Capture the cell that displays the provided text and extract its (x, y) central coordinate. 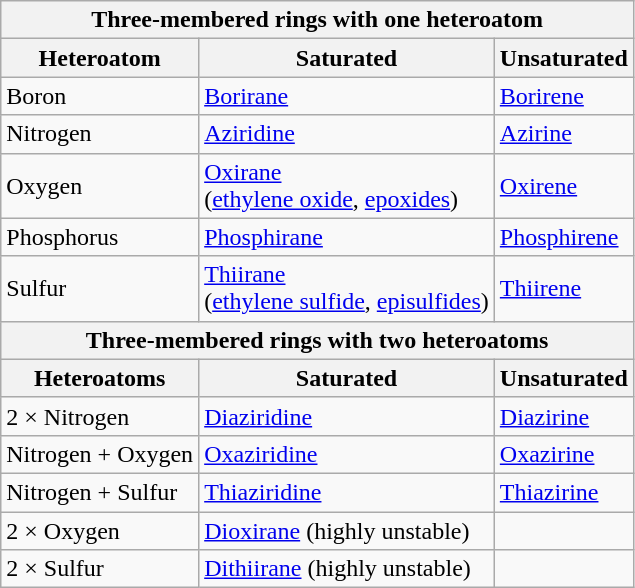
Nitrogen + Oxygen (100, 454)
Phosphirene (564, 237)
Oxazirine (564, 454)
Azirine (564, 134)
Thiirane(ethylene sulfide, episulfides) (347, 288)
Nitrogen + Sulfur (100, 492)
2 × Nitrogen (100, 416)
2 × Sulfur (100, 569)
Oxaziridine (347, 454)
Boron (100, 96)
Dithiirane (highly unstable) (347, 569)
Thiirene (564, 288)
Three-membered rings with two heteroatoms (318, 340)
Diazirine (564, 416)
Borirene (564, 96)
Phosphorus (100, 237)
Borirane (347, 96)
Heteroatom (100, 58)
2 × Oxygen (100, 531)
Dioxirane (highly unstable) (347, 531)
Heteroatoms (100, 378)
Phosphirane (347, 237)
Nitrogen (100, 134)
Sulfur (100, 288)
Aziridine (347, 134)
Oxygen (100, 186)
Thiaziridine (347, 492)
Diaziridine (347, 416)
Thiazirine (564, 492)
Oxirene (564, 186)
Three-membered rings with one heteroatom (318, 20)
Oxirane(ethylene oxide, epoxides) (347, 186)
